Detect which cell encompasses the target text, then output its (x, y) center coordinate. 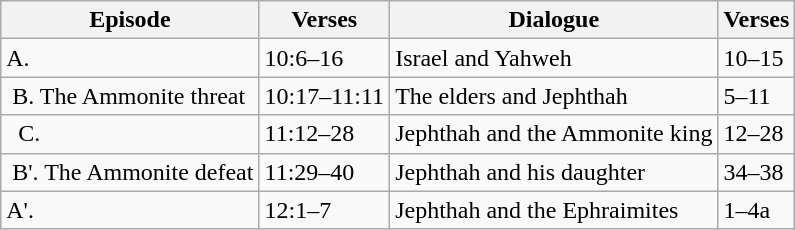
B. The Ammonite threat (130, 96)
A'. (130, 210)
12:1–7 (324, 210)
C. (130, 134)
10:17–11:11 (324, 96)
5–11 (756, 96)
A. (130, 58)
Jephthah and the Ephraimites (554, 210)
Episode (130, 20)
The elders and Jephthah (554, 96)
B'. The Ammonite defeat (130, 172)
11:29–40 (324, 172)
12–28 (756, 134)
10–15 (756, 58)
Jephthah and his daughter (554, 172)
34–38 (756, 172)
11:12–28 (324, 134)
Israel and Yahweh (554, 58)
10:6–16 (324, 58)
Jephthah and the Ammonite king (554, 134)
Dialogue (554, 20)
1–4a (756, 210)
